Output the (x, y) coordinate of the center of the cell containing the given text.  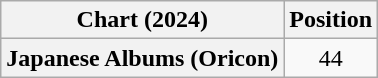
44 (331, 58)
Japanese Albums (Oricon) (142, 58)
Chart (2024) (142, 20)
Position (331, 20)
